For the text-containing cell, return its midpoint in [X, Y] coordinate format. 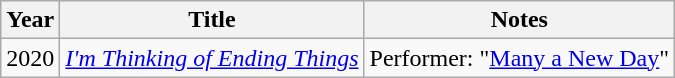
Notes [520, 20]
I'm Thinking of Ending Things [212, 58]
Title [212, 20]
2020 [30, 58]
Performer: "Many a New Day" [520, 58]
Year [30, 20]
